Output the (x, y) coordinate of the center of the cell containing the given text.  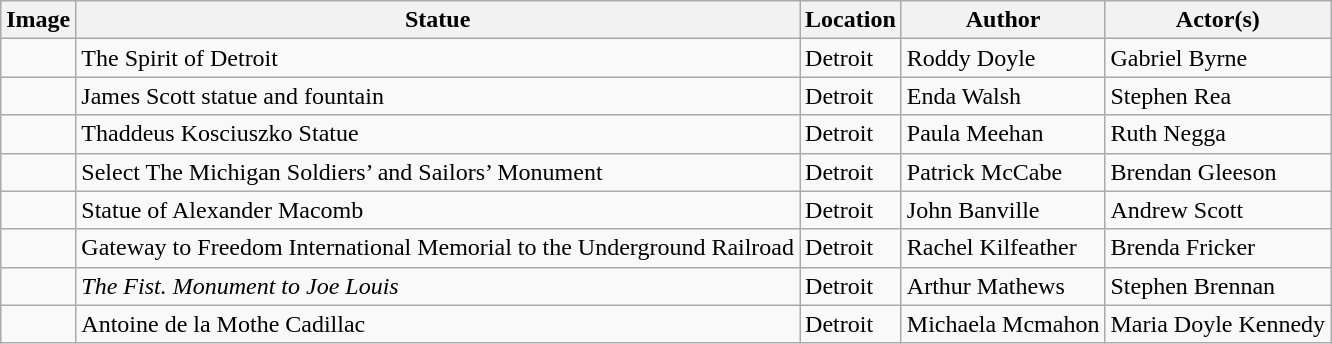
Statue (438, 20)
Enda Walsh (1003, 96)
Gabriel Byrne (1218, 58)
Arthur Mathews (1003, 286)
Stephen Rea (1218, 96)
Maria Doyle Kennedy (1218, 324)
Ruth Negga (1218, 134)
Brendan Gleeson (1218, 172)
Paula Meehan (1003, 134)
James Scott statue and fountain (438, 96)
Brenda Fricker (1218, 248)
Michaela Mcmahon (1003, 324)
John Banville (1003, 210)
Patrick McCabe (1003, 172)
Location (851, 20)
The Fist. Monument to Joe Louis (438, 286)
Rachel Kilfeather (1003, 248)
Antoine de la Mothe Cadillac (438, 324)
The Spirit of Detroit (438, 58)
Stephen Brennan (1218, 286)
Statue of Alexander Macomb (438, 210)
Thaddeus Kosciuszko Statue (438, 134)
Gateway to Freedom International Memorial to the Underground Railroad (438, 248)
Roddy Doyle (1003, 58)
Select The Michigan Soldiers’ and Sailors’ Monument (438, 172)
Andrew Scott (1218, 210)
Actor(s) (1218, 20)
Author (1003, 20)
Image (38, 20)
